For the text-containing cell, return its midpoint in [X, Y] coordinate format. 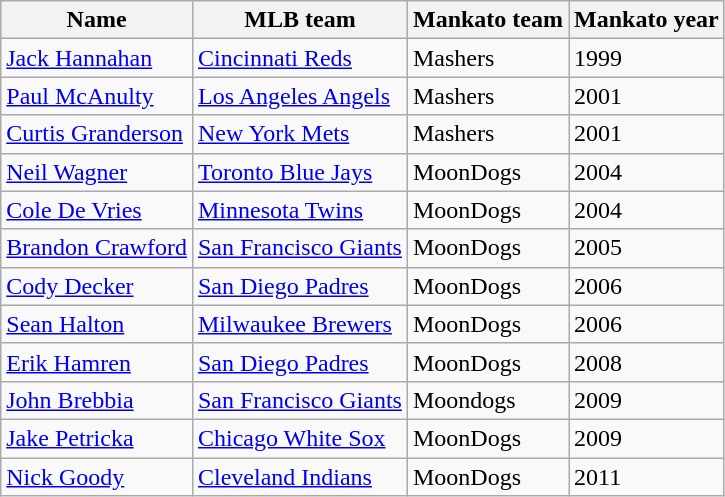
Erik Hamren [97, 362]
MLB team [300, 20]
Paul McAnulty [97, 96]
Mankato year [647, 20]
Curtis Granderson [97, 134]
Cody Decker [97, 286]
2011 [647, 477]
Name [97, 20]
Jack Hannahan [97, 58]
Minnesota Twins [300, 210]
Cincinnati Reds [300, 58]
Milwaukee Brewers [300, 324]
2005 [647, 248]
Toronto Blue Jays [300, 172]
Moondogs [488, 400]
Nick Goody [97, 477]
Mankato team [488, 20]
2008 [647, 362]
Neil Wagner [97, 172]
Cole De Vries [97, 210]
1999 [647, 58]
Los Angeles Angels [300, 96]
Cleveland Indians [300, 477]
Jake Petricka [97, 438]
Brandon Crawford [97, 248]
Chicago White Sox [300, 438]
New York Mets [300, 134]
John Brebbia [97, 400]
Sean Halton [97, 324]
